Extract the (X, Y) coordinate from the center of the cell holding the provided text.  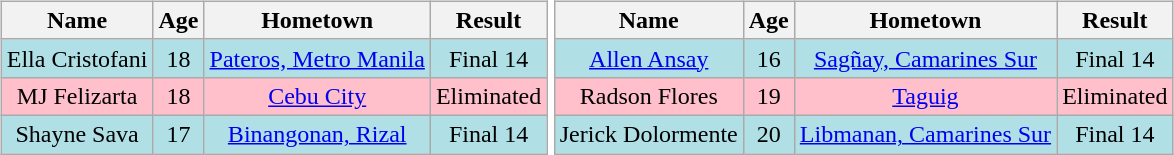
Radson Flores (648, 96)
Shayne Sava (77, 134)
MJ Felizarta (77, 96)
16 (768, 58)
Allen Ansay (648, 58)
17 (178, 134)
Sagñay, Camarines Sur (925, 58)
Pateros, Metro Manila (317, 58)
Jerick Dolormente (648, 134)
Libmanan, Camarines Sur (925, 134)
20 (768, 134)
Binangonan, Rizal (317, 134)
Taguig (925, 96)
19 (768, 96)
Ella Cristofani (77, 58)
Cebu City (317, 96)
